Determine the [X, Y] coordinate at the center of the cell enclosing the given text.  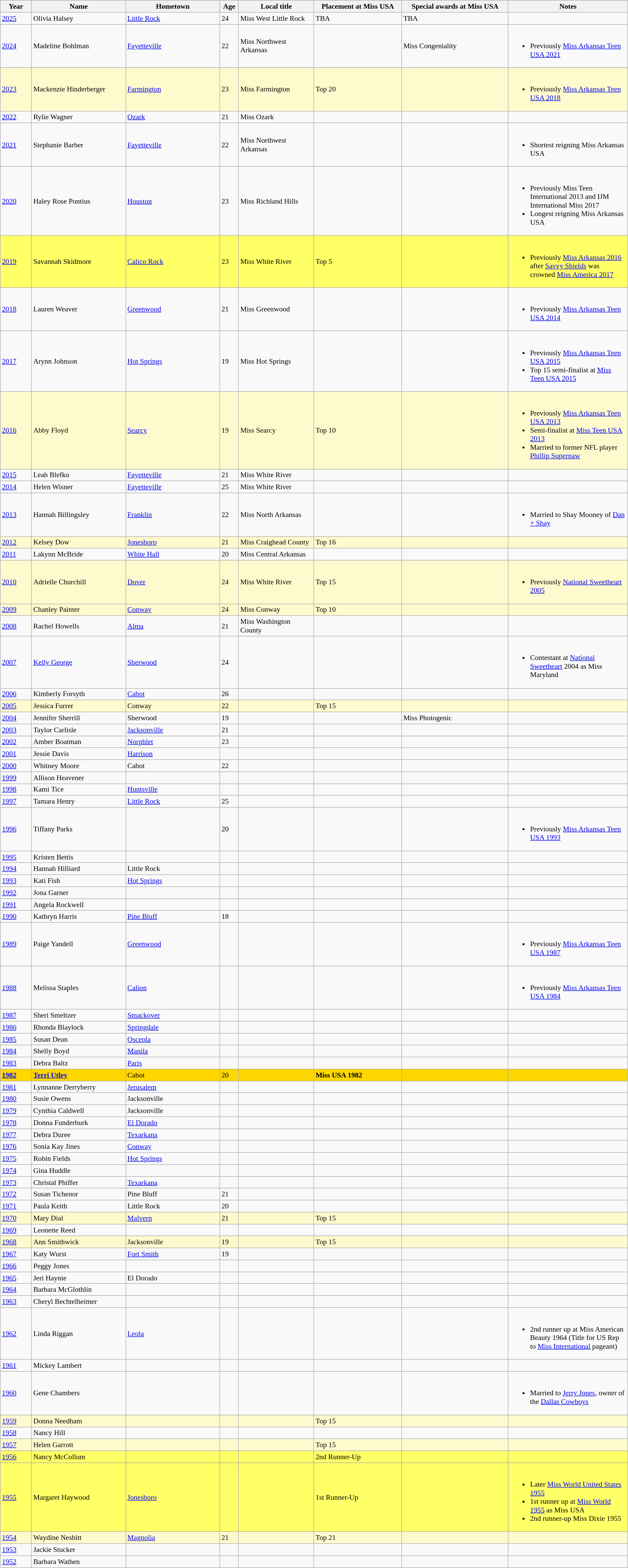
Miss Conway [276, 610]
Ozark [173, 117]
Hannah Hilliard [78, 869]
2001 [16, 754]
Smackover [173, 1016]
1983 [16, 1063]
Later Miss World United States 19551st runner up at Miss World 1955 as Miss USA2nd runner-up Miss Dixie 1955 [568, 1497]
1972 [16, 1194]
Kelly George [78, 662]
1991 [16, 905]
Married to Shay Mooney of Dan + Shay [568, 515]
Hannah Billingsley [78, 515]
Previously Miss Teen International 2013 and IJM International Miss 2017Longest reigning Miss Arkansas USA [568, 201]
Franklin [173, 515]
1980 [16, 1099]
Helen Wisner [78, 487]
1976 [16, 1147]
Shelly Boyd [78, 1051]
Leah Blefko [78, 475]
Lakynn McBride [78, 554]
Jeri Haynie [78, 1278]
Donna Needham [78, 1421]
1985 [16, 1039]
Nancy Hill [78, 1433]
1993 [16, 881]
1958 [16, 1433]
Year [16, 6]
Terri Utley [78, 1075]
Lynnanne Derryberry [78, 1087]
1990 [16, 917]
Kami Tice [78, 790]
Kimberly Forsyth [78, 694]
Miss Richland Hills [276, 201]
1987 [16, 1016]
Jerusalem [173, 1087]
2011 [16, 554]
Leonette Reed [78, 1230]
Magnolia [173, 1538]
Mackenzie Hinderberger [78, 89]
1984 [16, 1051]
Paige Yandell [78, 944]
Miss Washington County [276, 626]
1952 [16, 1562]
1975 [16, 1159]
2000 [16, 766]
Sonia Kay Jines [78, 1147]
2019 [16, 262]
Tamara Henry [78, 802]
Linda Riggan [78, 1334]
2022 [16, 117]
1956 [16, 1457]
1953 [16, 1550]
Norphlet [173, 742]
Donna Funderburk [78, 1123]
Debra Duree [78, 1135]
Miss Farmington [276, 89]
Jennifer Sherrill [78, 718]
Arynn Johnson [78, 362]
Searcy [173, 431]
Contestant at National Sweetheart 2004 as Miss Maryland [568, 662]
Cynthia Caldwell [78, 1111]
Jessie Davis [78, 754]
2nd runner up at Miss American Beauty 1964 (Title for US Rep to Miss International pageant) [568, 1334]
Manila [173, 1051]
Miss Searcy [276, 431]
Susan Dean [78, 1039]
1962 [16, 1334]
Miss Central Arkansas [276, 554]
1974 [16, 1171]
1986 [16, 1028]
Harrison [173, 754]
Waydine Nesbitt [78, 1538]
2004 [16, 718]
Sheri Smeltzer [78, 1016]
Previously Miss Arkansas 2016 after Savvy Shields was crowned Miss America 2017 [568, 262]
Ann Smithwick [78, 1242]
Kristen Bettis [78, 857]
Springdale [173, 1028]
Previously Miss Arkansas Teen USA 1993 [568, 829]
Malvern [173, 1218]
Dover [173, 582]
2023 [16, 89]
1978 [16, 1123]
Rachel Howells [78, 626]
2nd Runner-Up [358, 1457]
Huntsville [173, 790]
2014 [16, 487]
2009 [16, 610]
Nancy McCollum [78, 1457]
Olivia Halsey [78, 18]
Miss Congeniality [455, 46]
Alma [173, 626]
Barbara Wathen [78, 1562]
2003 [16, 730]
1971 [16, 1206]
Christal Phiffer [78, 1183]
Calico Rock [173, 262]
Previously Miss Arkansas Teen USA 2021 [568, 46]
Savannah Skidmore [78, 262]
1979 [16, 1111]
Mary Dial [78, 1218]
1970 [16, 1218]
1973 [16, 1183]
Miss North Arkansas [276, 515]
1989 [16, 944]
Previously Miss Arkansas Teen USA 2018 [568, 89]
Tiffany Parks [78, 829]
Kelsey Dow [78, 542]
Age [229, 6]
18 [229, 917]
Susan Tichenor [78, 1194]
Farmington [173, 89]
Margaret Haywood [78, 1497]
Miss Hot Springs [276, 362]
26 [229, 694]
Haley Rose Pontius [78, 201]
1957 [16, 1445]
Lauren Weaver [78, 309]
Robin Fields [78, 1159]
1982 [16, 1075]
1999 [16, 778]
Special awards at Miss USA [455, 6]
1996 [16, 829]
Melissa Staples [78, 988]
Previously Miss Arkansas Teen USA 1984 [568, 988]
Abby Floyd [78, 431]
2007 [16, 662]
Leola [173, 1334]
Paula Keith [78, 1206]
1969 [16, 1230]
Kati Fish [78, 881]
1st Runner-Up [358, 1497]
Osceola [173, 1039]
Local title [276, 6]
2012 [16, 542]
1998 [16, 790]
Jessica Furrer [78, 706]
1959 [16, 1421]
Whitney Moore [78, 766]
1964 [16, 1290]
Peggy Jones [78, 1266]
Barbara McGlothlin [78, 1290]
2025 [16, 18]
Miss Craighead County [276, 542]
1981 [16, 1087]
2006 [16, 694]
Previously National Sweetheart 2005 [568, 582]
Miss West Little Rock [276, 18]
1954 [16, 1538]
1977 [16, 1135]
Top 16 [358, 542]
Angela Rockwell [78, 905]
1960 [16, 1393]
Previously Miss Arkansas Teen USA 2013Semi-finalist at Miss Teen USA 2013Married to former NFL player Phillip Supernaw [568, 431]
White Hall [173, 554]
2018 [16, 309]
2021 [16, 145]
Top 20 [358, 89]
2020 [16, 201]
Katy Wurst [78, 1254]
Jackie Stucker [78, 1550]
Fort Smith [173, 1254]
2002 [16, 742]
Allison Heavener [78, 778]
Helen Garrott [78, 1445]
Stephanie Barber [78, 145]
Miss Greenwood [276, 309]
Jona Garner [78, 893]
Paris [173, 1063]
Miss USA 1982 [358, 1075]
Gina Huddle [78, 1171]
1968 [16, 1242]
2015 [16, 475]
2024 [16, 46]
1994 [16, 869]
Top 5 [358, 262]
Previously Miss Arkansas Teen USA 2015Top 15 semi-finalist at Miss Teen USA 2015 [568, 362]
2017 [16, 362]
1965 [16, 1278]
Madeline Bohlman [78, 46]
Previously Miss Arkansas Teen USA 1987 [568, 944]
Miss Ozark [276, 117]
Debra Baltz [78, 1063]
1955 [16, 1497]
Rylie Wagner [78, 117]
1961 [16, 1366]
Gene Chambers [78, 1393]
Shortest reigning Miss Arkansas USA [568, 145]
Mickey Lambert [78, 1366]
Married to Jerry Jones, owner of the Dallas Cowboys [568, 1393]
Taylor Carlisle [78, 730]
Hometown [173, 6]
2010 [16, 582]
2005 [16, 706]
Houston [173, 201]
1963 [16, 1302]
Susie Owens [78, 1099]
Amber Boatman [78, 742]
1992 [16, 893]
Chanley Painter [78, 610]
2008 [16, 626]
Placement at Miss USA [358, 6]
1967 [16, 1254]
2013 [16, 515]
1997 [16, 802]
Top 21 [358, 1538]
1988 [16, 988]
Name [78, 6]
Cheryl Bechtelheimer [78, 1302]
2016 [16, 431]
1995 [16, 857]
Rhonda Blaylock [78, 1028]
Miss Photogenic [455, 718]
Notes [568, 6]
1966 [16, 1266]
Adrielle Churchill [78, 582]
Calion [173, 988]
Kathryn Harris [78, 917]
Previously Miss Arkansas Teen USA 2014 [568, 309]
